Pinpoint the cell where the given text exists, returning its (x, y) midpoint coordinate. 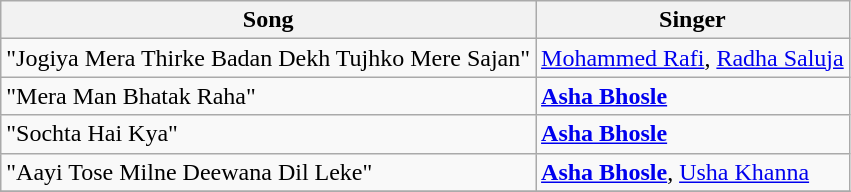
Asha Bhosle, Usha Khanna (693, 172)
"Jogiya Mera Thirke Badan Dekh Tujhko Mere Sajan" (268, 58)
"Sochta Hai Kya" (268, 134)
Song (268, 20)
Mohammed Rafi, Radha Saluja (693, 58)
"Mera Man Bhatak Raha" (268, 96)
"Aayi Tose Milne Deewana Dil Leke" (268, 172)
Singer (693, 20)
